Return the [X, Y] coordinate for the center point of the cell that contains the specified text.  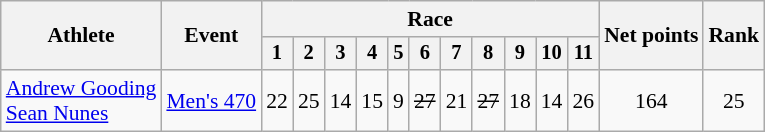
Net points [651, 36]
26 [583, 100]
15 [372, 100]
2 [309, 54]
Men's 470 [211, 100]
Athlete [82, 36]
4 [372, 54]
6 [425, 54]
Event [211, 36]
22 [277, 100]
11 [583, 54]
Race [430, 19]
1 [277, 54]
10 [552, 54]
8 [488, 54]
Rank [734, 36]
3 [341, 54]
18 [520, 100]
Andrew GoodingSean Nunes [82, 100]
21 [457, 100]
7 [457, 54]
5 [398, 54]
164 [651, 100]
